Provide the (X, Y) coordinate of the cell's center where the given text is located.  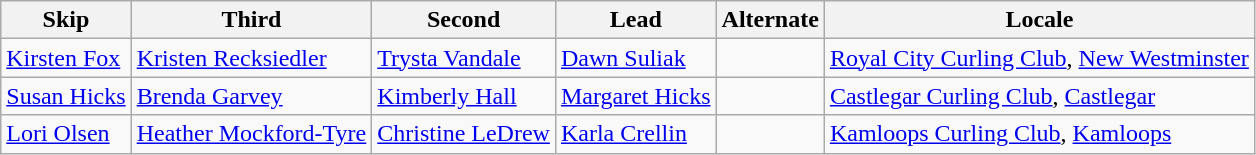
Christine LeDrew (464, 134)
Skip (66, 20)
Locale (1039, 20)
Royal City Curling Club, New Westminster (1039, 58)
Second (464, 20)
Susan Hicks (66, 96)
Third (252, 20)
Kirsten Fox (66, 58)
Alternate (770, 20)
Kamloops Curling Club, Kamloops (1039, 134)
Karla Crellin (636, 134)
Kimberly Hall (464, 96)
Lead (636, 20)
Brenda Garvey (252, 96)
Margaret Hicks (636, 96)
Lori Olsen (66, 134)
Heather Mockford-Tyre (252, 134)
Dawn Suliak (636, 58)
Trysta Vandale (464, 58)
Castlegar Curling Club, Castlegar (1039, 96)
Kristen Recksiedler (252, 58)
